Search for the cell housing the specified text and yield its (x, y) center coordinate. 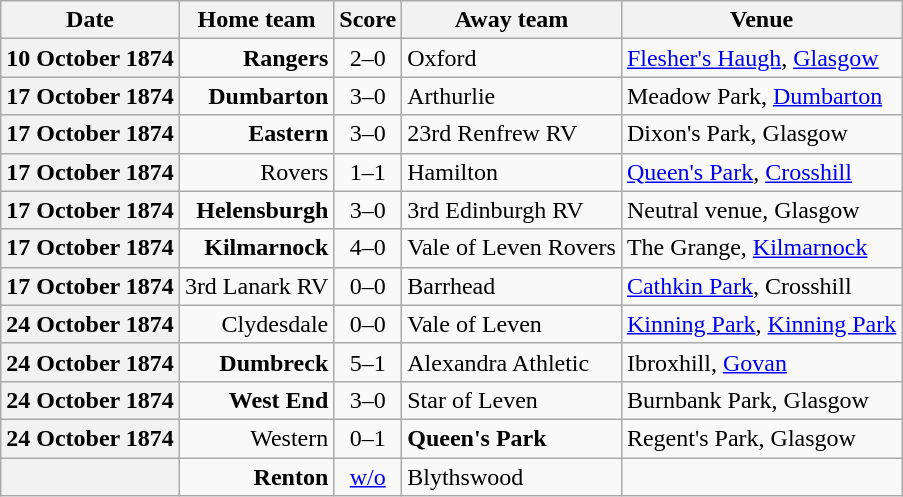
3rd Lanark RV (256, 286)
Dixon's Park, Glasgow (761, 134)
Dumbarton (256, 96)
Eastern (256, 134)
Away team (512, 20)
5–1 (368, 362)
10 October 1874 (90, 58)
0–1 (368, 438)
Score (368, 20)
Venue (761, 20)
Oxford (512, 58)
Home team (256, 20)
Alexandra Athletic (512, 362)
The Grange, Kilmarnock (761, 248)
Rovers (256, 172)
Date (90, 20)
w/o (368, 477)
Rangers (256, 58)
Kilmarnock (256, 248)
Western (256, 438)
Helensburgh (256, 210)
Neutral venue, Glasgow (761, 210)
Kinning Park, Kinning Park (761, 324)
Flesher's Haugh, Glasgow (761, 58)
Vale of Leven (512, 324)
West End (256, 400)
Queen's Park, Crosshill (761, 172)
2–0 (368, 58)
Renton (256, 477)
Barrhead (512, 286)
23rd Renfrew RV (512, 134)
4–0 (368, 248)
1–1 (368, 172)
Dumbreck (256, 362)
Ibroxhill, Govan (761, 362)
Clydesdale (256, 324)
Vale of Leven Rovers (512, 248)
Star of Leven (512, 400)
Burnbank Park, Glasgow (761, 400)
Blythswood (512, 477)
Cathkin Park, Crosshill (761, 286)
Meadow Park, Dumbarton (761, 96)
Hamilton (512, 172)
Queen's Park (512, 438)
Arthurlie (512, 96)
3rd Edinburgh RV (512, 210)
Regent's Park, Glasgow (761, 438)
